Extract the (X, Y) coordinate from the center of the cell holding the provided text.  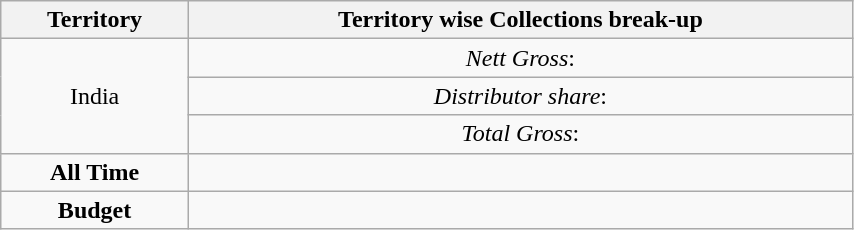
All Time (95, 172)
Nett Gross: (520, 58)
India (95, 96)
Territory wise Collections break-up (520, 20)
Total Gross: (520, 134)
Distributor share: (520, 96)
Budget (95, 210)
Territory (95, 20)
